Capture the cell that displays the provided text and extract its (x, y) central coordinate. 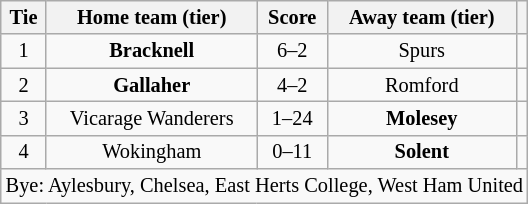
Wokingham (152, 152)
3 (24, 118)
1 (24, 51)
4–2 (292, 85)
Spurs (422, 51)
2 (24, 85)
Bye: Aylesbury, Chelsea, East Herts College, West Ham United (264, 186)
0–11 (292, 152)
Home team (tier) (152, 17)
Gallaher (152, 85)
1–24 (292, 118)
4 (24, 152)
Tie (24, 17)
Romford (422, 85)
Molesey (422, 118)
Away team (tier) (422, 17)
Solent (422, 152)
6–2 (292, 51)
Score (292, 17)
Vicarage Wanderers (152, 118)
Bracknell (152, 51)
